For the text-containing cell, return its midpoint in (X, Y) coordinate format. 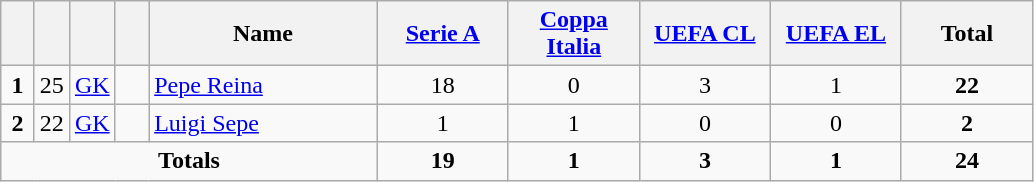
Totals (189, 161)
18 (442, 85)
19 (442, 161)
UEFA EL (836, 34)
UEFA CL (704, 34)
24 (966, 161)
25 (52, 85)
Total (966, 34)
Coppa Italia (574, 34)
Luigi Sepe (264, 123)
Pepe Reina (264, 85)
Serie A (442, 34)
Name (264, 34)
